Detect which cell encompasses the target text, then output its [X, Y] center coordinate. 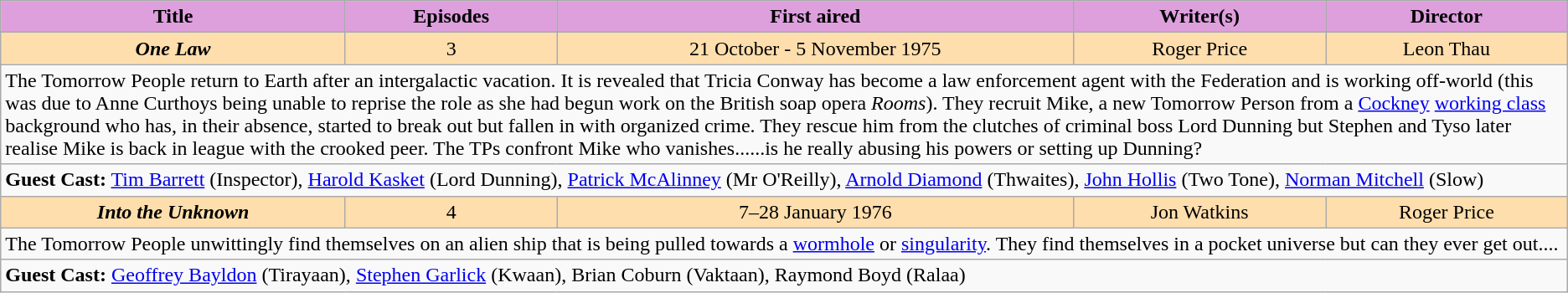
Leon Thau [1447, 49]
Guest Cast: Geoffrey Bayldon (Tirayaan), Stephen Garlick (Kwaan), Brian Coburn (Vaktaan), Raymond Boyd (Ralaa) [784, 275]
Director [1447, 17]
21 October - 5 November 1975 [816, 49]
Into the Unknown [173, 212]
Title [173, 17]
4 [451, 212]
3 [451, 49]
Jon Watkins [1199, 212]
One Law [173, 49]
Writer(s) [1199, 17]
Episodes [451, 17]
7–28 January 1976 [816, 212]
First aired [816, 17]
